Determine the (x, y) coordinate at the center of the cell enclosing the given text.  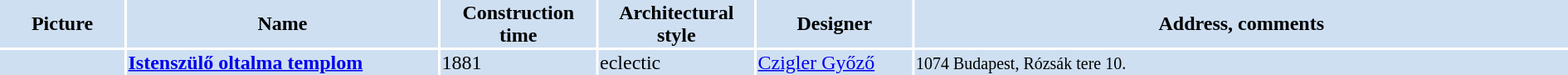
1881 (519, 62)
1074 Budapest, Rózsák tere 10. (1241, 62)
Address, comments (1241, 23)
Architectural style (677, 23)
Picture (62, 23)
Construction time (519, 23)
Czigler Győző (835, 62)
Designer (835, 23)
eclectic (677, 62)
Name (282, 23)
Istenszülő oltalma templom (282, 62)
